Determine the (X, Y) coordinate at the center of the cell enclosing the given text.  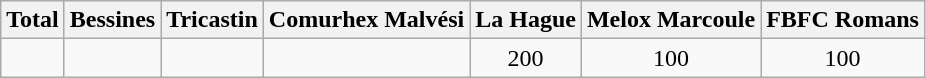
Bessines (112, 20)
Tricastin (212, 20)
Comurhex Malvési (366, 20)
FBFC Romans (843, 20)
Melox Marcoule (670, 20)
Total (33, 20)
200 (526, 58)
La Hague (526, 20)
